Identify which cell holds the provided text, then report its [X, Y] central coordinate. 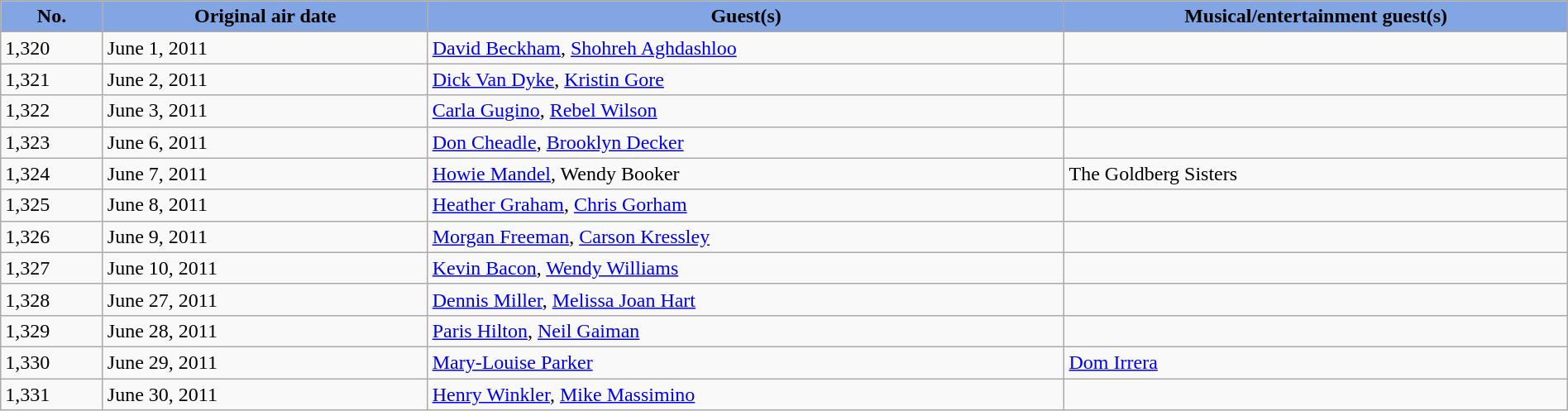
1,321 [52, 79]
1,329 [52, 331]
June 2, 2011 [265, 79]
David Beckham, Shohreh Aghdashloo [746, 48]
1,330 [52, 362]
Henry Winkler, Mike Massimino [746, 394]
Kevin Bacon, Wendy Williams [746, 268]
June 29, 2011 [265, 362]
Dom Irrera [1316, 362]
1,327 [52, 268]
1,328 [52, 299]
June 7, 2011 [265, 174]
Original air date [265, 17]
Howie Mandel, Wendy Booker [746, 174]
June 3, 2011 [265, 111]
Dennis Miller, Melissa Joan Hart [746, 299]
1,320 [52, 48]
Guest(s) [746, 17]
Carla Gugino, Rebel Wilson [746, 111]
June 30, 2011 [265, 394]
1,323 [52, 142]
Paris Hilton, Neil Gaiman [746, 331]
June 1, 2011 [265, 48]
June 6, 2011 [265, 142]
The Goldberg Sisters [1316, 174]
Dick Van Dyke, Kristin Gore [746, 79]
June 27, 2011 [265, 299]
No. [52, 17]
1,326 [52, 237]
June 9, 2011 [265, 237]
1,325 [52, 205]
Morgan Freeman, Carson Kressley [746, 237]
Musical/entertainment guest(s) [1316, 17]
1,331 [52, 394]
June 28, 2011 [265, 331]
June 10, 2011 [265, 268]
Heather Graham, Chris Gorham [746, 205]
June 8, 2011 [265, 205]
1,324 [52, 174]
Don Cheadle, Brooklyn Decker [746, 142]
Mary-Louise Parker [746, 362]
1,322 [52, 111]
